Locate the cell with the specified text and output its (x, y) center coordinate. 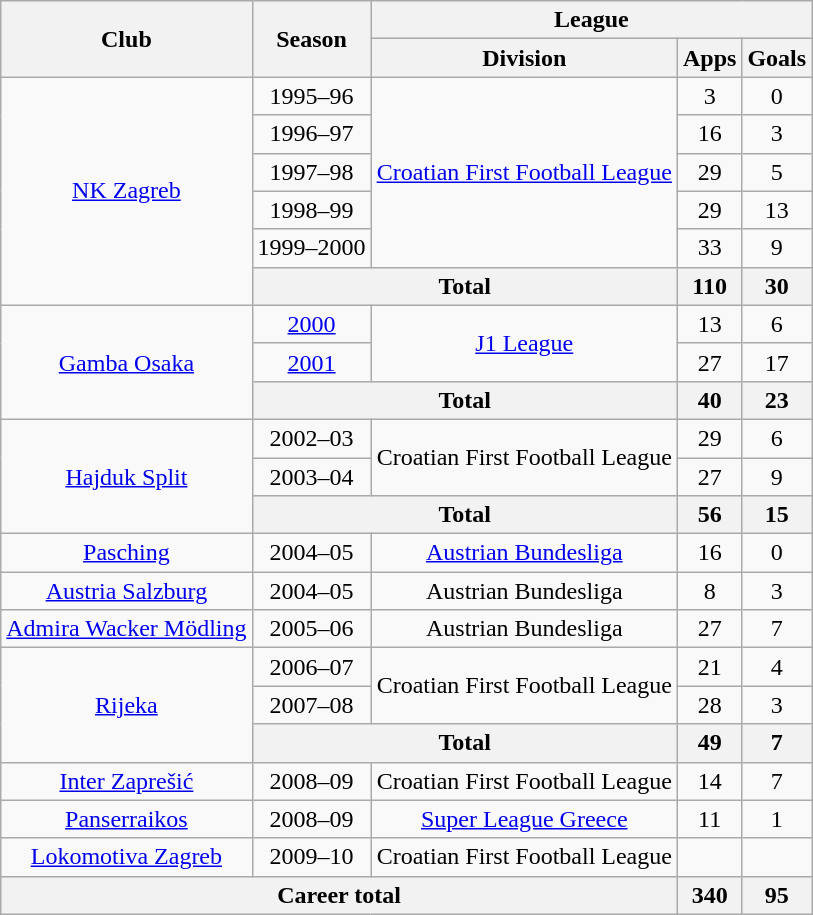
Hajduk Split (126, 476)
14 (709, 781)
2001 (312, 362)
Season (312, 39)
Career total (340, 895)
8 (709, 591)
28 (709, 705)
2005–06 (312, 629)
1999–2000 (312, 248)
Admira Wacker Mödling (126, 629)
Lokomotiva Zagreb (126, 857)
Club (126, 39)
110 (709, 286)
17 (777, 362)
23 (777, 400)
Panserraikos (126, 819)
49 (709, 743)
95 (777, 895)
1995–96 (312, 96)
Rijeka (126, 705)
4 (777, 667)
340 (709, 895)
Gamba Osaka (126, 362)
33 (709, 248)
15 (777, 515)
5 (777, 172)
2000 (312, 324)
2003–04 (312, 477)
Pasching (126, 553)
League (592, 20)
1998–99 (312, 210)
1 (777, 819)
11 (709, 819)
Inter Zaprešić (126, 781)
1997–98 (312, 172)
Division (524, 58)
1996–97 (312, 134)
2006–07 (312, 667)
Goals (777, 58)
2009–10 (312, 857)
30 (777, 286)
21 (709, 667)
Apps (709, 58)
Super League Greece (524, 819)
NK Zagreb (126, 191)
2007–08 (312, 705)
2002–03 (312, 438)
40 (709, 400)
Austria Salzburg (126, 591)
56 (709, 515)
J1 League (524, 343)
